Scan for the cell matching the given text and deliver its (X, Y) coordinate at center. 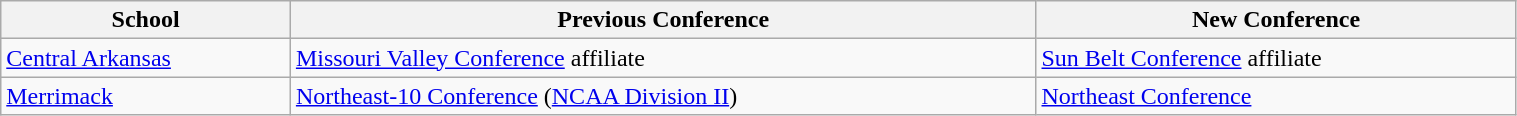
Northeast-10 Conference (NCAA Division II) (663, 96)
New Conference (1276, 20)
Central Arkansas (146, 58)
Merrimack (146, 96)
Previous Conference (663, 20)
Missouri Valley Conference affiliate (663, 58)
Northeast Conference (1276, 96)
Sun Belt Conference affiliate (1276, 58)
School (146, 20)
